Search for the cell housing the specified text and yield its (X, Y) center coordinate. 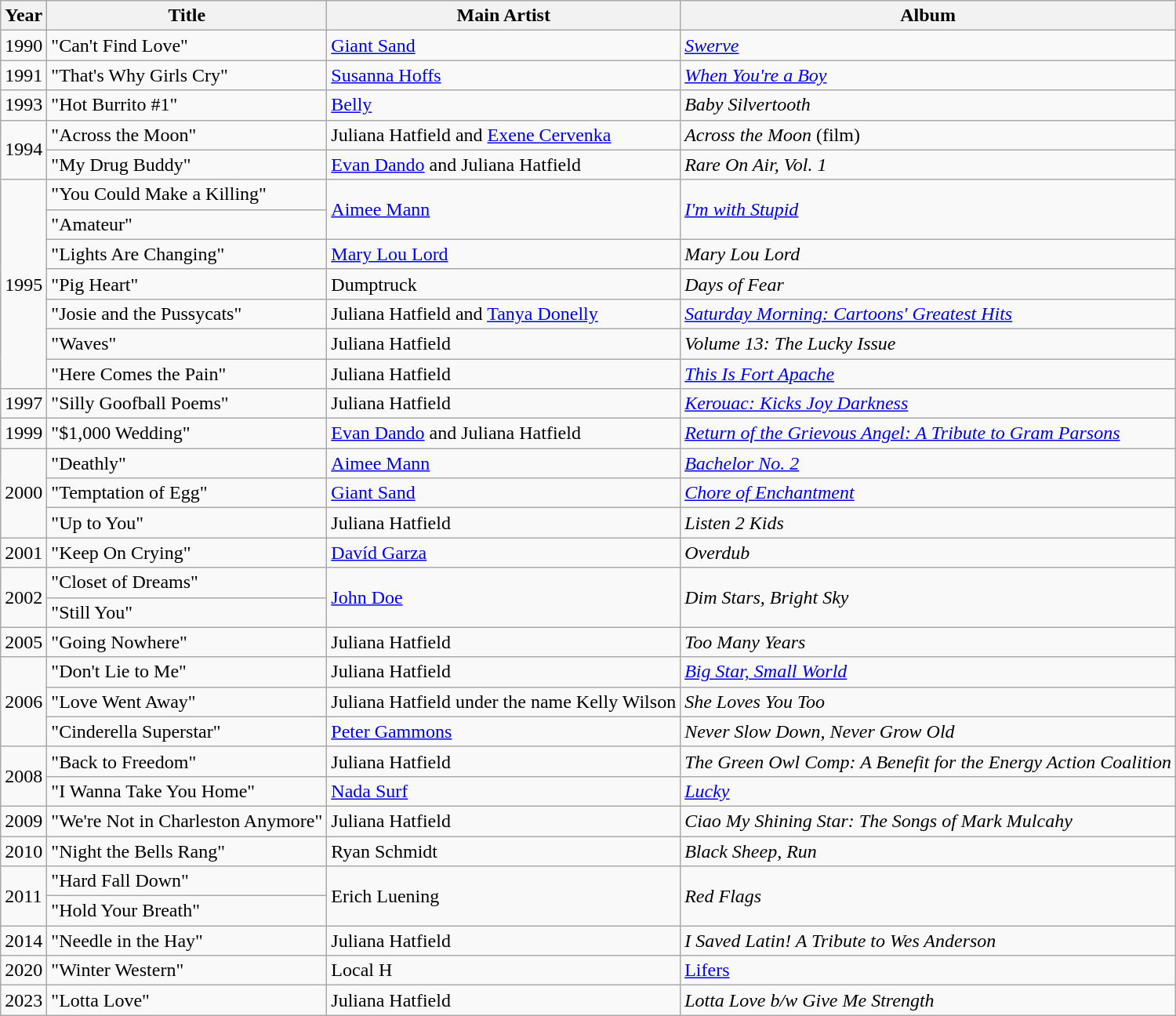
Susanna Hoffs (503, 75)
"Deathly" (187, 463)
Davíd Garza (503, 553)
Dim Stars, Bright Sky (928, 597)
1997 (24, 404)
1994 (24, 150)
"Needle in the Hay" (187, 941)
"Going Nowhere" (187, 642)
I Saved Latin! A Tribute to Wes Anderson (928, 941)
Dumptruck (503, 284)
Juliana Hatfield under the name Kelly Wilson (503, 702)
Baby Silvertooth (928, 105)
"I Wanna Take You Home" (187, 791)
John Doe (503, 597)
"You Could Make a Killing" (187, 194)
"$1,000 Wedding" (187, 434)
2023 (24, 1000)
"Don't Lie to Me" (187, 672)
Never Slow Down, Never Grow Old (928, 731)
Chore of Enchantment (928, 493)
Juliana Hatfield and Exene Cervenka (503, 135)
"Temptation of Egg" (187, 493)
Nada Surf (503, 791)
Big Star, Small World (928, 672)
Album (928, 16)
Erich Luening (503, 896)
2020 (24, 971)
Lifers (928, 971)
Year (24, 16)
2000 (24, 493)
"Closet of Dreams" (187, 582)
This Is Fort Apache (928, 374)
Bachelor No. 2 (928, 463)
"We're Not in Charleston Anymore" (187, 821)
Swerve (928, 45)
2009 (24, 821)
Juliana Hatfield and Tanya Donelly (503, 314)
"Hard Fall Down" (187, 881)
"Keep On Crying" (187, 553)
2006 (24, 702)
2011 (24, 896)
Lucky (928, 791)
"Cinderella Superstar" (187, 731)
She Loves You Too (928, 702)
I'm with Stupid (928, 209)
Belly (503, 105)
When You're a Boy (928, 75)
Kerouac: Kicks Joy Darkness (928, 404)
1995 (24, 284)
"Silly Goofball Poems" (187, 404)
"Josie and the Pussycats" (187, 314)
Red Flags (928, 896)
"My Drug Buddy" (187, 165)
2002 (24, 597)
Black Sheep, Run (928, 851)
"Amateur" (187, 224)
2010 (24, 851)
Return of the Grievous Angel: A Tribute to Gram Parsons (928, 434)
2014 (24, 941)
Peter Gammons (503, 731)
Rare On Air, Vol. 1 (928, 165)
Listen 2 Kids (928, 523)
"Hot Burrito #1" (187, 105)
"Still You" (187, 612)
Volume 13: The Lucky Issue (928, 343)
1990 (24, 45)
"Back to Freedom" (187, 761)
Overdub (928, 553)
Days of Fear (928, 284)
Across the Moon (film) (928, 135)
The Green Owl Comp: A Benefit for the Energy Action Coalition (928, 761)
"Pig Heart" (187, 284)
Ryan Schmidt (503, 851)
"Up to You" (187, 523)
"Night the Bells Rang" (187, 851)
Too Many Years (928, 642)
Ciao My Shining Star: The Songs of Mark Mulcahy (928, 821)
"Can't Find Love" (187, 45)
"That's Why Girls Cry" (187, 75)
2001 (24, 553)
2008 (24, 776)
2005 (24, 642)
1991 (24, 75)
"Waves" (187, 343)
"Hold Your Breath" (187, 911)
"Lights Are Changing" (187, 254)
Saturday Morning: Cartoons' Greatest Hits (928, 314)
"Here Comes the Pain" (187, 374)
"Lotta Love" (187, 1000)
Local H (503, 971)
"Across the Moon" (187, 135)
1999 (24, 434)
1993 (24, 105)
Lotta Love b/w Give Me Strength (928, 1000)
Title (187, 16)
"Love Went Away" (187, 702)
"Winter Western" (187, 971)
Main Artist (503, 16)
